From the cell containing the given text, extract its center point as [x, y] coordinate. 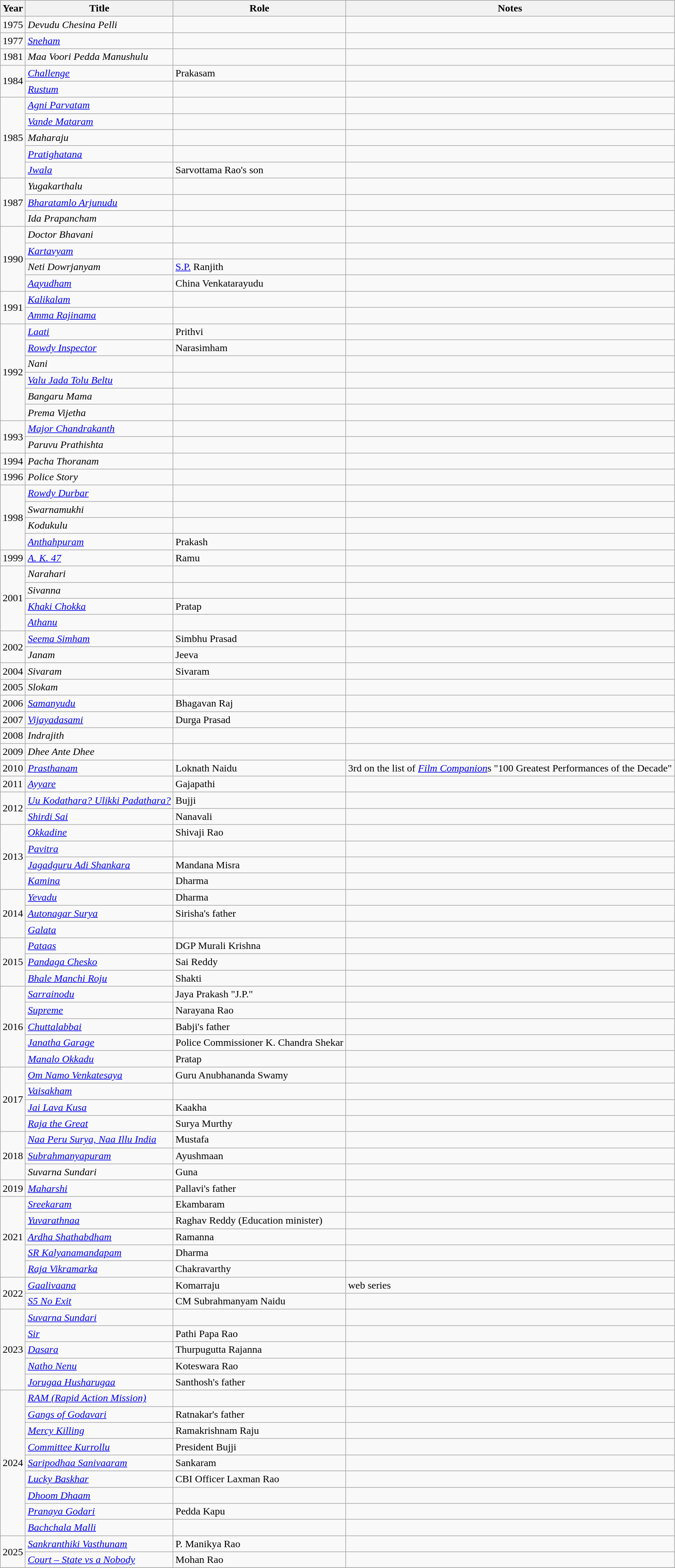
2008 [13, 736]
Khaki Chokka [99, 606]
Narayana Rao [260, 1011]
Kalikalam [99, 299]
Koteswara Rao [260, 1366]
Swarnamukhi [99, 510]
2019 [13, 1188]
Title [99, 8]
Komarraju [260, 1285]
Raja Vikramarka [99, 1269]
1999 [13, 558]
Devudu Chesina Pelli [99, 25]
Rustum [99, 89]
Gangs of Godavari [99, 1414]
Yevadu [99, 897]
Pathi Papa Rao [260, 1334]
Laati [99, 332]
Mandana Misra [260, 865]
Sirisha's father [260, 913]
Sarvottama Rao's son [260, 170]
Nanavali [260, 816]
Prema Vijetha [99, 412]
Narasimham [260, 348]
Jagadguru Adi Shankara [99, 865]
Ekambaram [260, 1204]
Bharatamlo Arjunudu [99, 203]
2014 [13, 913]
Shirdi Sai [99, 816]
Maharshi [99, 1188]
Prakasam [260, 73]
Chakravarthy [260, 1269]
Year [13, 8]
2011 [13, 784]
Naa Peru Surya, Naa Illu India [99, 1140]
2010 [13, 768]
S.P. Ranjith [260, 267]
Ayyare [99, 784]
Guru Anubhananda Swamy [260, 1075]
Shivaji Rao [260, 833]
Jwala [99, 170]
Jai Lava Kusa [99, 1107]
2002 [13, 647]
Chuttalabbai [99, 1027]
Jorugaa Husharugaa [99, 1382]
Prithvi [260, 332]
Maharaju [99, 138]
2012 [13, 808]
Om Namo Venkatesaya [99, 1075]
Sreekaram [99, 1204]
web series [510, 1285]
Mustafa [260, 1140]
Sivanna [99, 590]
Ardha Shathabdham [99, 1237]
Sir [99, 1334]
2018 [13, 1156]
Kaakha [260, 1107]
Ida Prapancham [99, 219]
Ayushmaan [260, 1156]
P. Manikya Rao [260, 1544]
2005 [13, 687]
Surya Murthy [260, 1123]
Uu Kodathara? Ulikki Padathara? [99, 800]
Bhale Manchi Roju [99, 978]
Supreme [99, 1011]
2016 [13, 1027]
Nani [99, 364]
Jaya Prakash "J.P." [260, 994]
Pratighatana [99, 154]
A. K. 47 [99, 558]
S5 No Exit [99, 1301]
Janam [99, 655]
Vijayadasami [99, 720]
Kartavyam [99, 251]
Subrahmanyapuram [99, 1156]
Natho Nenu [99, 1366]
Agni Parvatam [99, 105]
Sneham [99, 41]
Ratnakar's father [260, 1414]
1991 [13, 307]
Pavitra [99, 849]
Amma Rajinama [99, 315]
Slokam [99, 687]
Bujji [260, 800]
Pataas [99, 946]
Ramanna [260, 1237]
Pedda Kapu [260, 1512]
Paruvu Prathishta [99, 445]
Vande Mataram [99, 121]
2022 [13, 1293]
Challenge [99, 73]
Pacha Thoranam [99, 461]
Dhee Ante Dhee [99, 752]
3rd on the list of Film Companions "100 Greatest Performances of the Decade" [510, 768]
Maa Voori Pedda Manushulu [99, 57]
Athanu [99, 622]
2013 [13, 857]
Janatha Garage [99, 1043]
Saripodhaa Sanivaaram [99, 1463]
Sankaram [260, 1463]
Yuvarathnaa [99, 1220]
2004 [13, 671]
Autonagar Surya [99, 913]
Jeeva [260, 655]
Santhosh's father [260, 1382]
Shakti [260, 978]
Gaalivaana [99, 1285]
Seema Simham [99, 639]
1981 [13, 57]
Simbhu Prasad [260, 639]
Doctor Bhavani [99, 235]
2009 [13, 752]
Committee Kurrollu [99, 1447]
Loknath Naidu [260, 768]
Raja the Great [99, 1123]
Pallavi's father [260, 1188]
Ramakrishnam Raju [260, 1430]
Dasara [99, 1350]
Rowdy Durbar [99, 493]
Prakash [260, 542]
Rowdy Inspector [99, 348]
Sankranthiki Vasthunam [99, 1544]
Role [260, 8]
1994 [13, 461]
1984 [13, 81]
Notes [510, 8]
Sai Reddy [260, 962]
Dhoom Dhaam [99, 1495]
Galata [99, 929]
Guna [260, 1172]
2007 [13, 720]
Kodukulu [99, 526]
Major Chandrakanth [99, 428]
1987 [13, 202]
Sarrainodu [99, 994]
Neti Dowrjanyam [99, 267]
President Bujji [260, 1447]
Valu Jada Tolu Beltu [99, 380]
Lucky Baskhar [99, 1479]
2015 [13, 962]
Anthahpuram [99, 542]
1990 [13, 259]
Pranaya Godari [99, 1512]
Kamina [99, 881]
Ramu [260, 558]
1993 [13, 436]
Pandaga Chesko [99, 962]
Manalo Okkadu [99, 1059]
Police Commissioner K. Chandra Shekar [260, 1043]
2017 [13, 1099]
Prasthanam [99, 768]
2025 [13, 1552]
2001 [13, 598]
Okkadine [99, 833]
2024 [13, 1463]
Narahari [99, 574]
DGP Murali Krishna [260, 946]
1996 [13, 477]
Mercy Killing [99, 1430]
Durga Prasad [260, 720]
CBI Officer Laxman Rao [260, 1479]
Mohan Rao [260, 1560]
CM Subrahmanyam Naidu [260, 1301]
Vaisakham [99, 1091]
Babji's father [260, 1027]
RAM (Rapid Action Mission) [99, 1398]
Yugakarthalu [99, 186]
2023 [13, 1350]
Thurpugutta Rajanna [260, 1350]
Bangaru Mama [99, 396]
Aayudham [99, 283]
Indrajith [99, 736]
1975 [13, 25]
China Venkatarayudu [260, 283]
Bhagavan Raj [260, 703]
Court – State vs a Nobody [99, 1560]
Raghav Reddy (Education minister) [260, 1220]
2021 [13, 1236]
2006 [13, 703]
1985 [13, 138]
1977 [13, 41]
Gajapathi [260, 784]
1992 [13, 372]
1998 [13, 518]
Samanyudu [99, 703]
Bachchala Malli [99, 1528]
Police Story [99, 477]
SR Kalyanamandapam [99, 1253]
